Capture the cell that displays the provided text and extract its [x, y] central coordinate. 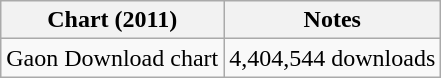
4,404,544 downloads [332, 58]
Gaon Download chart [112, 58]
Chart (2011) [112, 20]
Notes [332, 20]
